Output the (x, y) coordinate of the center of the cell containing the given text.  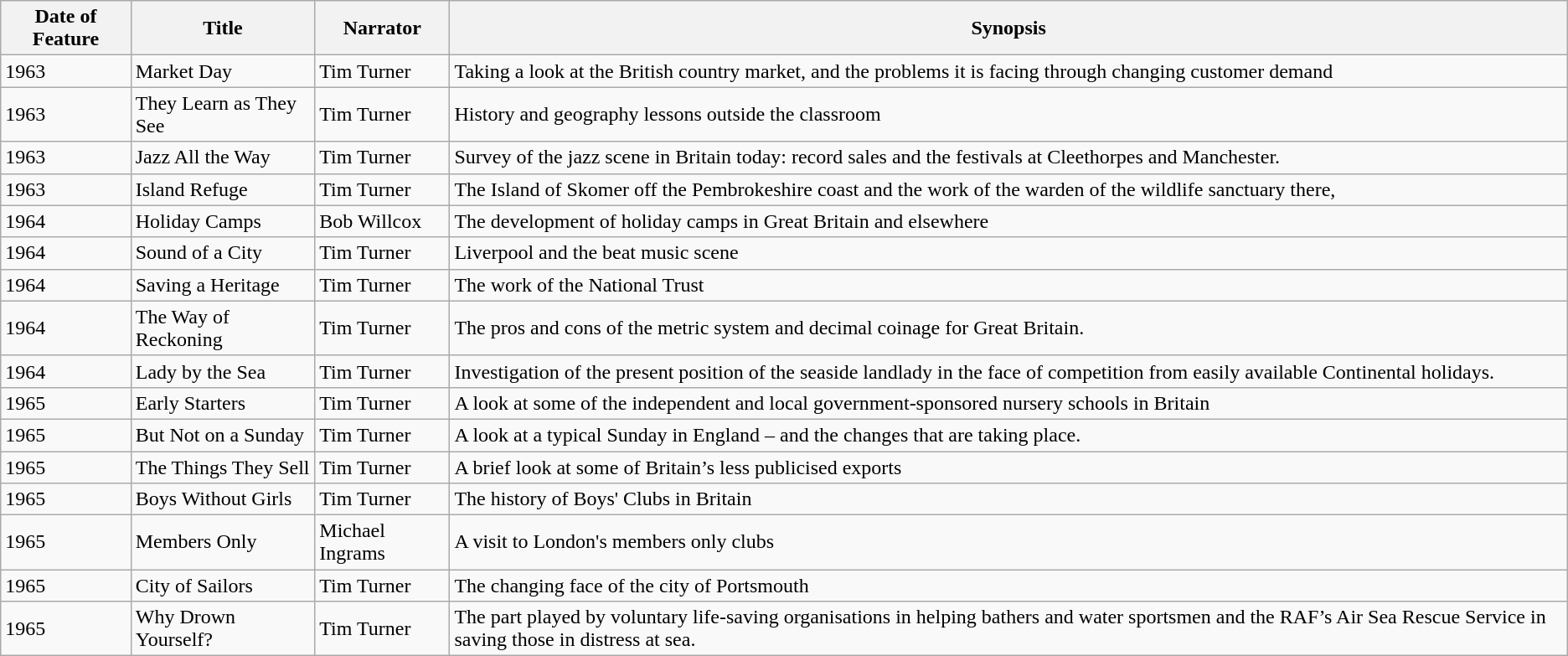
Narrator (382, 28)
Michael Ingrams (382, 543)
The Island of Skomer off the Pembrokeshire coast and the work of the warden of the wildlife sanctuary there, (1008, 189)
Boys Without Girls (223, 499)
Holiday Camps (223, 221)
Sound of a City (223, 253)
Liverpool and the beat music scene (1008, 253)
Lady by the Sea (223, 371)
The work of the National Trust (1008, 285)
The changing face of the city of Portsmouth (1008, 586)
A look at a typical Sunday in England – and the changes that are taking place. (1008, 435)
Title (223, 28)
Early Starters (223, 403)
Investigation of the present position of the seaside landlady in the face of competition from easily available Continental holidays. (1008, 371)
Date of Feature (65, 28)
Bob Willcox (382, 221)
A look at some of the independent and local government-sponsored nursery schools in Britain (1008, 403)
Synopsis (1008, 28)
The pros and cons of the metric system and decimal coinage for Great Britain. (1008, 328)
Jazz All the Way (223, 158)
The history of Boys' Clubs in Britain (1008, 499)
History and geography lessons outside the classroom (1008, 114)
City of Sailors (223, 586)
Survey of the jazz scene in Britain today: record sales and the festivals at Cleethorpes and Manchester. (1008, 158)
Market Day (223, 71)
A visit to London's members only clubs (1008, 543)
But Not on a Sunday (223, 435)
Taking a look at the British country market, and the problems it is facing through changing customer demand (1008, 71)
The Things They Sell (223, 467)
The Way of Reckoning (223, 328)
The development of holiday camps in Great Britain and elsewhere (1008, 221)
Why Drown Yourself? (223, 628)
Members Only (223, 543)
They Learn as They See (223, 114)
Saving a Heritage (223, 285)
Island Refuge (223, 189)
A brief look at some of Britain’s less publicised exports (1008, 467)
